Determine the [x, y] coordinate at the center of the cell enclosing the given text.  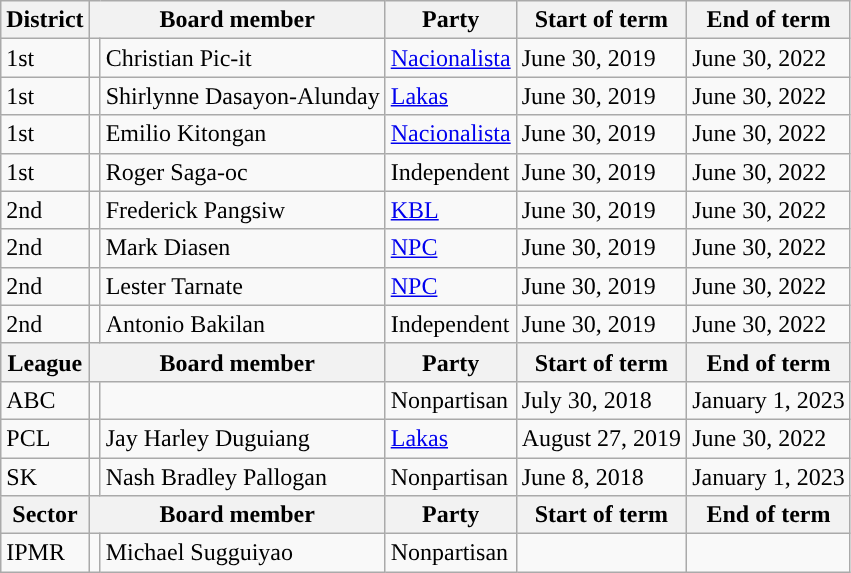
Nash Bradley Pallogan [242, 477]
Lester Tarnate [242, 286]
Frederick Pangsiw [242, 210]
IPMR [45, 553]
ABC [45, 400]
Roger Saga-oc [242, 172]
KBL [450, 210]
June 8, 2018 [601, 477]
July 30, 2018 [601, 400]
Sector [45, 515]
Mark Diasen [242, 248]
Antonio Bakilan [242, 324]
Michael Sugguiyao [242, 553]
League [45, 362]
PCL [45, 438]
Jay Harley Duguiang [242, 438]
August 27, 2019 [601, 438]
Christian Pic-it [242, 58]
Emilio Kitongan [242, 134]
SK [45, 477]
Shirlynne Dasayon-Alunday [242, 96]
District [45, 20]
